Find where the given text appears and provide that cell's center as (x, y) coordinate. 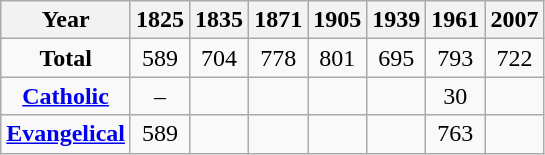
1825 (160, 20)
1835 (220, 20)
801 (338, 58)
763 (456, 134)
1961 (456, 20)
Evangelical (66, 134)
1939 (396, 20)
Catholic (66, 96)
778 (278, 58)
793 (456, 58)
30 (456, 96)
Year (66, 20)
695 (396, 58)
1905 (338, 20)
1871 (278, 20)
– (160, 96)
704 (220, 58)
Total (66, 58)
2007 (514, 20)
722 (514, 58)
